Extract the [X, Y] coordinate from the center of the cell holding the provided text.  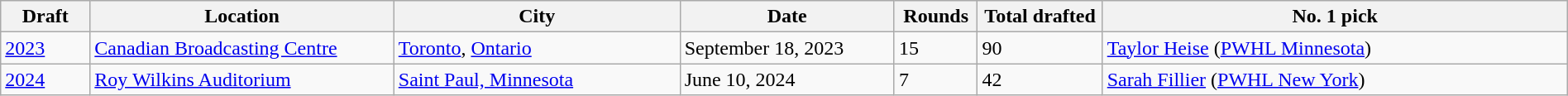
Rounds [935, 17]
September 18, 2023 [787, 48]
Toronto, Ontario [537, 48]
42 [1040, 79]
Sarah Fillier (PWHL New York) [1335, 79]
Saint Paul, Minnesota [537, 79]
7 [935, 79]
Roy Wilkins Auditorium [241, 79]
City [537, 17]
June 10, 2024 [787, 79]
Location [241, 17]
2024 [45, 79]
Canadian Broadcasting Centre [241, 48]
Taylor Heise (PWHL Minnesota) [1335, 48]
Draft [45, 17]
90 [1040, 48]
Total drafted [1040, 17]
15 [935, 48]
Date [787, 17]
No. 1 pick [1335, 17]
2023 [45, 48]
